Return the [X, Y] coordinate for the center point of the cell that contains the specified text.  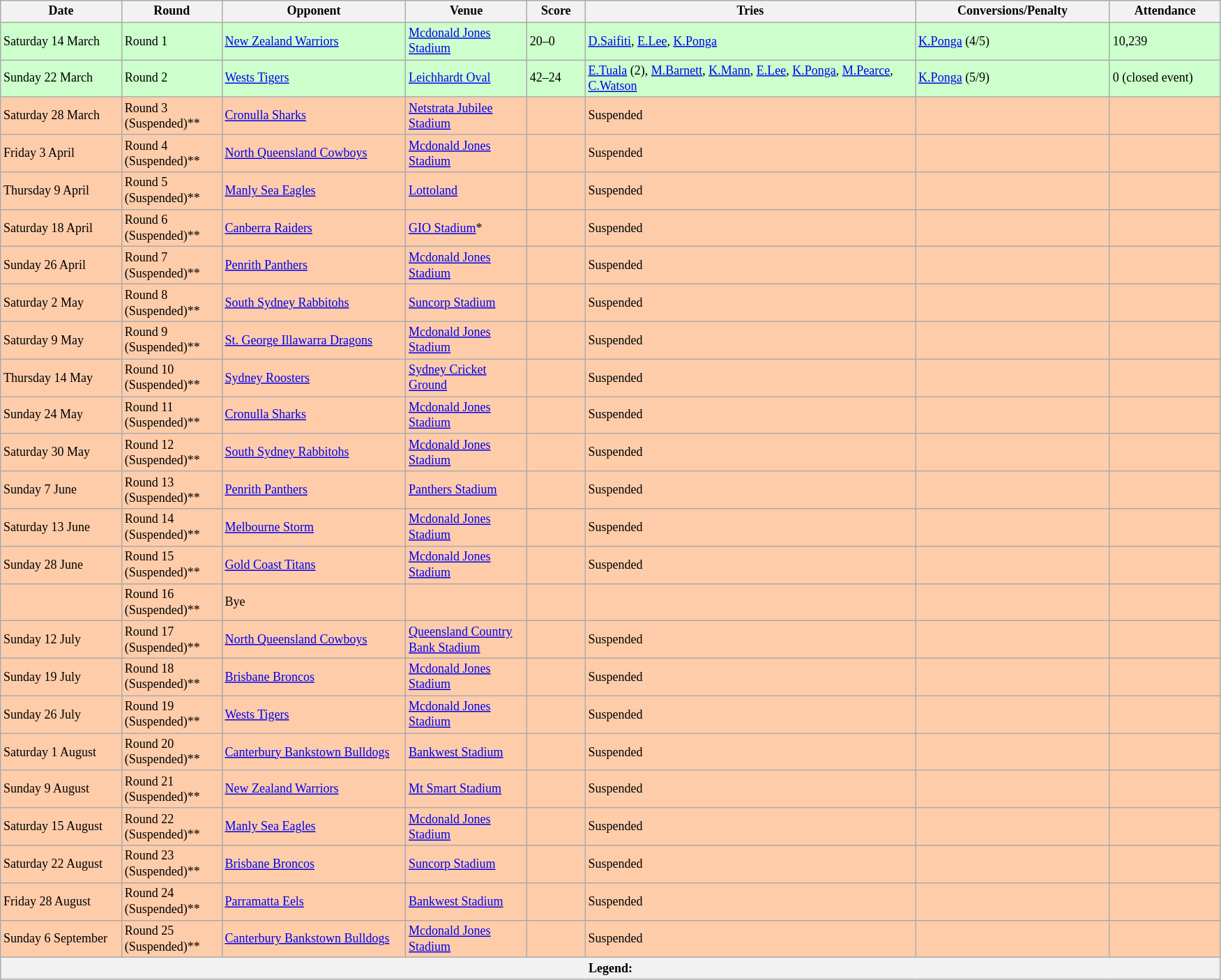
Canberra Raiders [314, 228]
Sunday 6 September [61, 939]
Round 11 (Suspended)** [172, 415]
Round 12 (Suspended)** [172, 452]
Round 8 (Suspended)** [172, 303]
Saturday 18 April [61, 228]
Tries [750, 11]
Saturday 22 August [61, 864]
Round 14 (Suspended)** [172, 528]
Round 22 (Suspended)** [172, 827]
Melbourne Storm [314, 528]
Round 7 (Suspended)** [172, 266]
K.Ponga (5/9) [1013, 79]
Leichhardt Oval [467, 79]
Round 6 (Suspended)** [172, 228]
Round 3 (Suspended)** [172, 116]
Sunday 9 August [61, 789]
Round 21 (Suspended)** [172, 789]
Saturday 1 August [61, 752]
10,239 [1165, 41]
Attendance [1165, 11]
Round 15 (Suspended)** [172, 565]
Date [61, 11]
GIO Stadium* [467, 228]
D.Saifiti, E.Lee, K.Ponga [750, 41]
Friday 28 August [61, 901]
Friday 3 April [61, 153]
Sunday 22 March [61, 79]
E.Tuala (2), M.Barnett, K.Mann, E.Lee, K.Ponga, M.Pearce, C.Watson [750, 79]
Round 5 (Suspended)** [172, 191]
Mt Smart Stadium [467, 789]
Round 20 (Suspended)** [172, 752]
Round 2 [172, 79]
Round 10 (Suspended)** [172, 378]
Sunday 19 July [61, 677]
Saturday 15 August [61, 827]
Saturday 30 May [61, 452]
Round 25 (Suspended)** [172, 939]
Round 17 (Suspended)** [172, 640]
Thursday 14 May [61, 378]
Venue [467, 11]
Sydney Roosters [314, 378]
Panthers Stadium [467, 490]
Queensland Country Bank Stadium [467, 640]
Score [556, 11]
Saturday 2 May [61, 303]
Legend: [611, 969]
Sunday 12 July [61, 640]
Gold Coast Titans [314, 565]
Round 23 (Suspended)** [172, 864]
Round 16 (Suspended)** [172, 602]
Opponent [314, 11]
Thursday 9 April [61, 191]
0 (closed event) [1165, 79]
Round [172, 11]
Sunday 24 May [61, 415]
20–0 [556, 41]
Saturday 13 June [61, 528]
Conversions/Penalty [1013, 11]
Round 19 (Suspended)** [172, 714]
St. George Illawarra Dragons [314, 340]
Bye [314, 602]
Round 1 [172, 41]
Parramatta Eels [314, 901]
Round 18 (Suspended)** [172, 677]
Saturday 28 March [61, 116]
Lottoland [467, 191]
Netstrata Jubilee Stadium [467, 116]
Sunday 7 June [61, 490]
Round 24 (Suspended)** [172, 901]
Round 4 (Suspended)** [172, 153]
Saturday 14 March [61, 41]
42–24 [556, 79]
Round 9 (Suspended)** [172, 340]
Sunday 26 April [61, 266]
Sydney Cricket Ground [467, 378]
Sunday 28 June [61, 565]
Saturday 9 May [61, 340]
Sunday 26 July [61, 714]
K.Ponga (4/5) [1013, 41]
Round 13 (Suspended)** [172, 490]
